Extract the [X, Y] coordinate from the center of the cell holding the provided text.  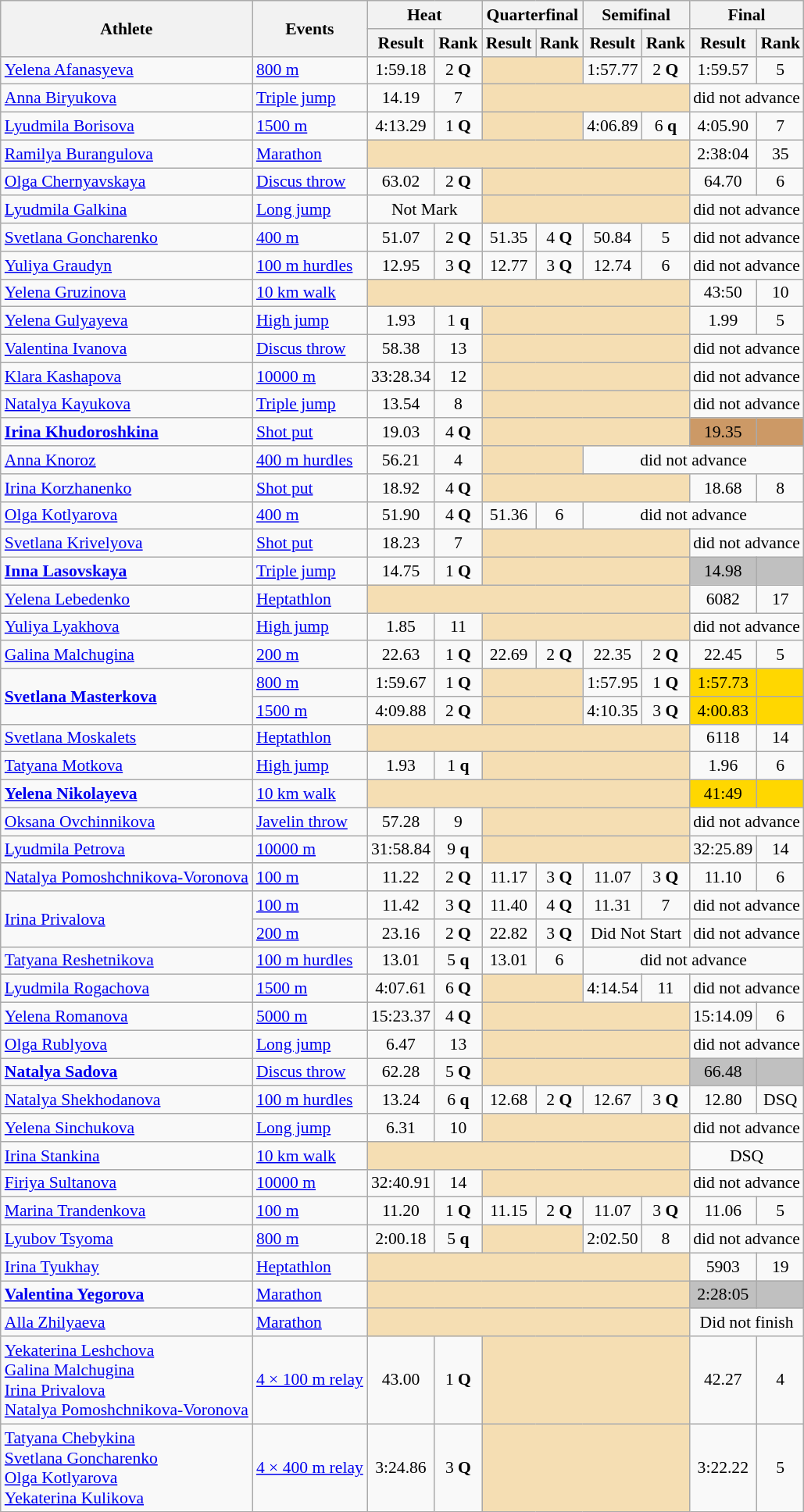
5 Q [458, 1072]
57.28 [401, 822]
11.22 [401, 878]
Athlete [127, 28]
19 [780, 1267]
31:58.84 [401, 850]
1:59.57 [723, 70]
Natalya Kayukova [127, 405]
Tatyana Motkova [127, 766]
Natalya Sadova [127, 1072]
Did not finish [747, 1323]
4 × 100 m relay [309, 1380]
Olga Kotlyarova [127, 515]
19.35 [723, 433]
2:28:05 [723, 1295]
Yelena Gruzinova [127, 293]
32:25.89 [723, 850]
Quarterfinal [533, 15]
3:24.86 [401, 1467]
Final [747, 15]
9 [458, 822]
14.75 [401, 572]
2:02.50 [613, 1239]
Irina Stankina [127, 1156]
1:57.77 [613, 70]
6 Q [458, 989]
42.27 [723, 1380]
13.54 [401, 405]
3:22.22 [723, 1467]
11.20 [401, 1211]
Valentina Ivanova [127, 349]
Tatyana Reshetnikova [127, 961]
Lyudmila Petrova [127, 850]
1.85 [401, 627]
Svetlana Goncharenko [127, 237]
Yuliya Lyakhova [127, 627]
Not Mark [425, 210]
43:50 [723, 293]
17 [780, 599]
4:10.35 [613, 711]
11.10 [723, 878]
Lyudmila Galkina [127, 210]
Marina Trandenkova [127, 1211]
12.67 [613, 1100]
Svetlana Moskalets [127, 738]
35 [780, 154]
Irina Tyukhay [127, 1267]
Anna Knoroz [127, 460]
22.35 [613, 655]
11.06 [723, 1211]
Yuliya Graudyn [127, 266]
51.36 [509, 515]
22.82 [509, 933]
13.24 [401, 1100]
Anna Biryukova [127, 98]
4:00.83 [723, 711]
12 [458, 376]
Yelena Lebedenko [127, 599]
Yelena Afanasyeva [127, 70]
1.99 [723, 321]
Yelena Sinchukova [127, 1128]
33:28.34 [401, 376]
12.95 [401, 266]
Javelin throw [309, 822]
5903 [723, 1267]
6.47 [401, 1044]
Semifinal [636, 15]
Heat [425, 15]
Svetlana Krivelyova [127, 544]
Lyudmila Borisova [127, 127]
Yelena Nikolayeva [127, 794]
4:07.61 [401, 989]
Lyubov Tsyoma [127, 1239]
12.77 [509, 266]
9 q [458, 850]
Events [309, 28]
51.07 [401, 237]
50.84 [613, 237]
15:23.37 [401, 1017]
6118 [723, 738]
32:40.91 [401, 1183]
4:13.29 [401, 127]
Natalya Shekhodanova [127, 1100]
51.35 [509, 237]
Olga Chernyavskaya [127, 182]
58.38 [401, 349]
Inna Lasovskaya [127, 572]
1.96 [723, 766]
Natalya Pomoshchnikova-Voronova [127, 878]
4:05.90 [723, 127]
Firiya Sultanova [127, 1183]
Did Not Start [636, 933]
5000 m [309, 1017]
Lyudmila Rogachova [127, 989]
12.80 [723, 1100]
Oksana Ovchinnikova [127, 822]
1:57.95 [613, 683]
56.21 [401, 460]
Tatyana ChebykinaSvetlana GoncharenkoOlga KotlyarovaYekaterina Kulikova [127, 1467]
15:14.09 [723, 1017]
Klara Kashapova [127, 376]
Irina Khudoroshkina [127, 433]
Svetlana Masterkova [127, 697]
63.02 [401, 182]
12.68 [509, 1100]
11.15 [509, 1211]
Irina Korzhanenko [127, 488]
51.90 [401, 515]
62.28 [401, 1072]
Ramilya Burangulova [127, 154]
14.19 [401, 98]
18.23 [401, 544]
4 × 400 m relay [309, 1467]
400 m hurdles [309, 460]
19.03 [401, 433]
4:14.54 [613, 989]
2:00.18 [401, 1239]
1:59.18 [401, 70]
6.31 [401, 1128]
23.16 [401, 933]
1:57.73 [723, 683]
4:06.89 [613, 127]
Galina Malchugina [127, 655]
18.92 [401, 488]
64.70 [723, 182]
Olga Rublyova [127, 1044]
11.42 [401, 905]
Valentina Yegorova [127, 1295]
Irina Privalova [127, 918]
41:49 [723, 794]
1:59.67 [401, 683]
Yelena Gulyayeva [127, 321]
11.17 [509, 878]
12.74 [613, 266]
14.98 [723, 572]
11.40 [509, 905]
11.31 [613, 905]
66.48 [723, 1072]
Yekaterina LeshchovaGalina MalchuginaIrina PrivalovaNatalya Pomoshchnikova-Voronova [127, 1380]
43.00 [401, 1380]
2:38:04 [723, 154]
18.68 [723, 488]
22.45 [723, 655]
22.63 [401, 655]
Alla Zhilyaeva [127, 1323]
6082 [723, 599]
22.69 [509, 655]
Yelena Romanova [127, 1017]
4:09.88 [401, 711]
